Identify which cell holds the provided text, then report its (x, y) central coordinate. 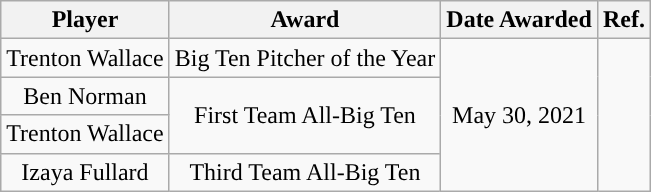
Award (305, 20)
First Team All-Big Ten (305, 115)
Izaya Fullard (85, 172)
Ben Norman (85, 96)
Third Team All-Big Ten (305, 172)
May 30, 2021 (520, 115)
Date Awarded (520, 20)
Big Ten Pitcher of the Year (305, 58)
Ref. (624, 20)
Player (85, 20)
